Find where the given text appears and provide that cell's center as (x, y) coordinate. 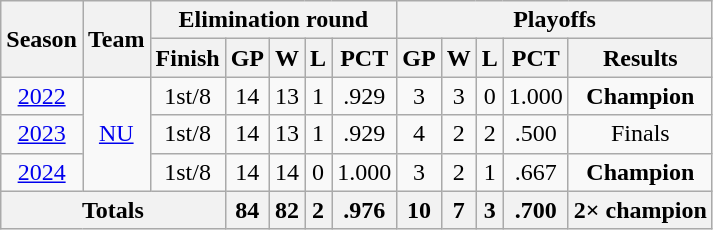
82 (288, 210)
.976 (364, 210)
2022 (42, 96)
NU (116, 134)
10 (419, 210)
7 (458, 210)
Finals (640, 134)
Finish (188, 58)
2023 (42, 134)
84 (247, 210)
.700 (536, 210)
2024 (42, 172)
Elimination round (274, 20)
2× champion (640, 210)
Totals (113, 210)
Playoffs (555, 20)
4 (419, 134)
Team (116, 39)
.500 (536, 134)
.667 (536, 172)
Results (640, 58)
Season (42, 39)
